Return the (x, y) coordinate for the center point of the cell that contains the specified text.  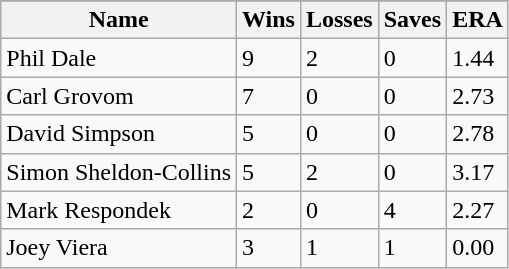
Losses (339, 20)
0.00 (478, 248)
2.73 (478, 96)
Simon Sheldon-Collins (119, 172)
Carl Grovom (119, 96)
Joey Viera (119, 248)
David Simpson (119, 134)
3 (269, 248)
4 (412, 210)
Mark Respondek (119, 210)
1.44 (478, 58)
ERA (478, 20)
Wins (269, 20)
Phil Dale (119, 58)
Name (119, 20)
3.17 (478, 172)
7 (269, 96)
Saves (412, 20)
9 (269, 58)
2.78 (478, 134)
2.27 (478, 210)
